Extract the (x, y) coordinate from the center of the cell holding the provided text.  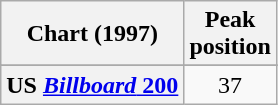
US Billboard 200 (92, 85)
Peakposition (230, 34)
37 (230, 85)
Chart (1997) (92, 34)
